Return the [x, y] coordinate for the center point of the cell that contains the specified text.  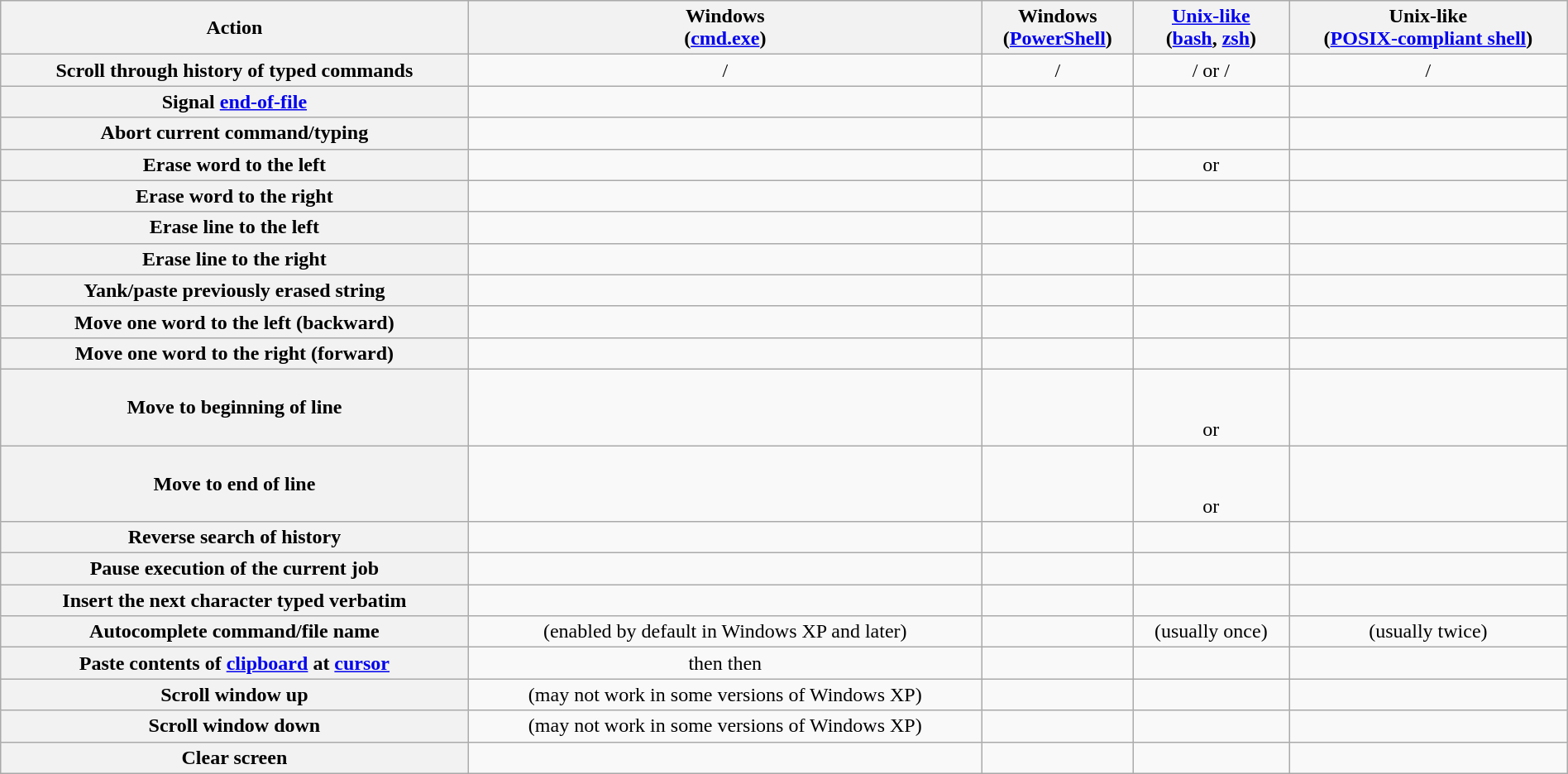
(enabled by default in Windows XP and later) [725, 632]
Erase word to the left [235, 165]
Insert the next character typed verbatim [235, 600]
Autocomplete command/file name [235, 632]
Erase line to the right [235, 259]
/ or / [1211, 70]
Signal end-of-file [235, 102]
Move to beginning of line [235, 407]
Move one word to the left (backward) [235, 322]
Scroll window down [235, 726]
Pause execution of the current job [235, 569]
(usually twice) [1429, 632]
Scroll window up [235, 695]
Move to end of line [235, 483]
Unix-like(bash, zsh) [1211, 28]
(usually once) [1211, 632]
Erase word to the right [235, 196]
Reverse search of history [235, 537]
Unix-like(POSIX-compliant shell) [1429, 28]
Move one word to the right (forward) [235, 353]
Erase line to the left [235, 227]
Yank/paste previously erased string [235, 290]
Abort current command/typing [235, 133]
Windows(PowerShell) [1059, 28]
Scroll through history of typed commands [235, 70]
Windows(cmd.exe) [725, 28]
Paste contents of clipboard at cursor [235, 663]
Clear screen [235, 757]
then then [725, 663]
Action [235, 28]
